Determine the [X, Y] coordinate at the center of the cell enclosing the given text.  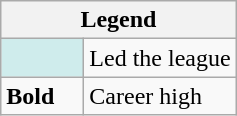
Led the league [160, 58]
Career high [160, 96]
Bold [42, 96]
Legend [118, 20]
